For the text-containing cell, return its midpoint in (x, y) coordinate format. 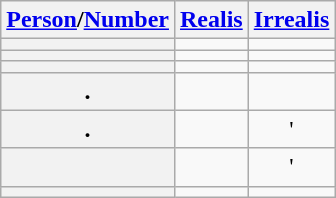
Person/Number (88, 20)
Realis (211, 20)
Irrealis (292, 20)
